Locate the cell with the specified text and output its (x, y) center coordinate. 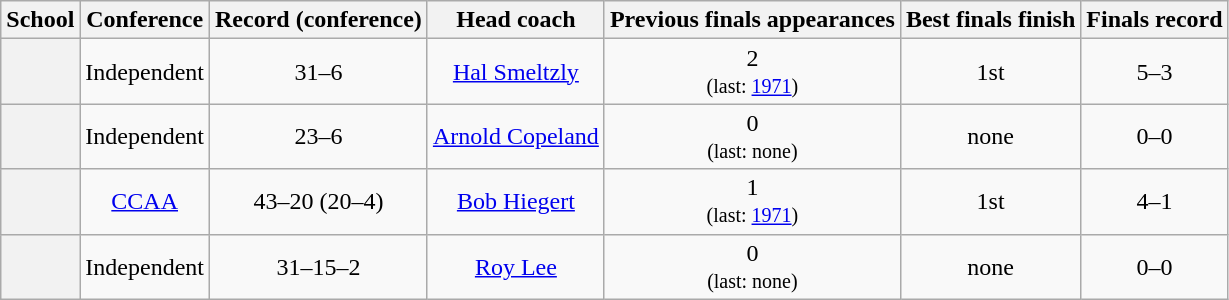
31–15–2 (319, 266)
Hal Smeltzly (516, 72)
Bob Hiegert (516, 202)
4–1 (1154, 202)
Roy Lee (516, 266)
23–6 (319, 136)
31–6 (319, 72)
Best finals finish (990, 20)
CCAA (145, 202)
2(last: 1971) (752, 72)
43–20 (20–4) (319, 202)
5–3 (1154, 72)
Previous finals appearances (752, 20)
Conference (145, 20)
Arnold Copeland (516, 136)
Finals record (1154, 20)
Head coach (516, 20)
1(last: 1971) (752, 202)
Record (conference) (319, 20)
School (40, 20)
